Find where the given text appears and provide that cell's center as (x, y) coordinate. 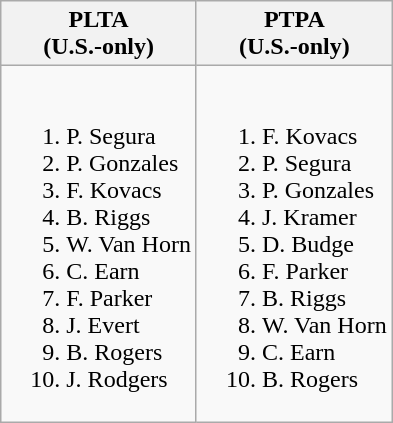
P. Segura P. Gonzales F. Kovacs B. Riggs W. Van Horn C. Earn F. Parker J. Evert B. Rogers J. Rodgers (99, 244)
PTPA(U.S.-only) (294, 34)
PLTA(U.S.-only) (99, 34)
F. Kovacs P. Segura P. Gonzales J. Kramer D. Budge F. Parker B. Riggs W. Van Horn C. Earn B. Rogers (294, 244)
